From the cell containing the given text, extract its center point as (X, Y) coordinate. 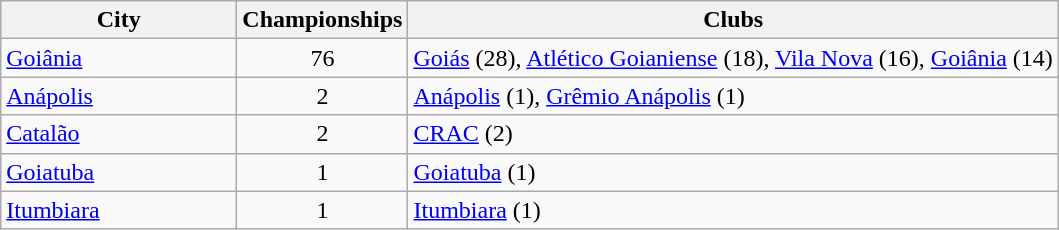
Itumbiara (119, 210)
Catalão (119, 134)
Goiatuba (119, 172)
Goiânia (119, 58)
Goiás (28), Atlético Goianiense (18), Vila Nova (16), Goiânia (14) (733, 58)
Goiatuba (1) (733, 172)
Anápolis (1), Grêmio Anápolis (1) (733, 96)
76 (322, 58)
Itumbiara (1) (733, 210)
City (119, 20)
Championships (322, 20)
CRAC (2) (733, 134)
Clubs (733, 20)
Anápolis (119, 96)
